Return [x, y] of the center of cell containing provided text 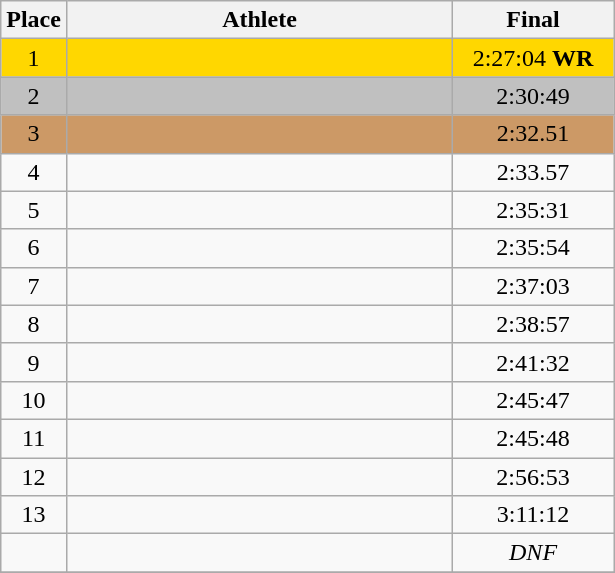
2:30:49 [534, 96]
11 [34, 438]
DNF [534, 553]
2:45:48 [534, 438]
10 [34, 400]
2:37:03 [534, 286]
3:11:12 [534, 515]
7 [34, 286]
9 [34, 362]
Final [534, 20]
13 [34, 515]
2:38:57 [534, 324]
2:56:53 [534, 477]
12 [34, 477]
2 [34, 96]
Athlete [259, 20]
2:35:31 [534, 210]
2:35:54 [534, 248]
1 [34, 58]
4 [34, 172]
3 [34, 134]
2:45:47 [534, 400]
Place [34, 20]
8 [34, 324]
2:32.51 [534, 134]
2:41:32 [534, 362]
2:27:04 WR [534, 58]
5 [34, 210]
2:33.57 [534, 172]
6 [34, 248]
